Capture the cell that displays the provided text and extract its (x, y) central coordinate. 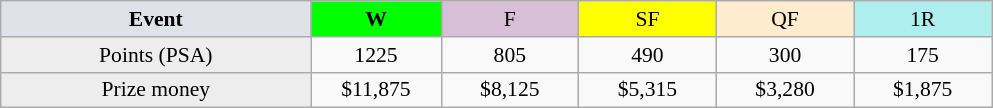
300 (785, 55)
175 (923, 55)
W (376, 19)
F (510, 19)
QF (785, 19)
$1,875 (923, 90)
1225 (376, 55)
Prize money (156, 90)
$5,315 (648, 90)
$8,125 (510, 90)
805 (510, 55)
$3,280 (785, 90)
Event (156, 19)
490 (648, 55)
1R (923, 19)
SF (648, 19)
$11,875 (376, 90)
Points (PSA) (156, 55)
